Search for the cell housing the specified text and yield its [X, Y] center coordinate. 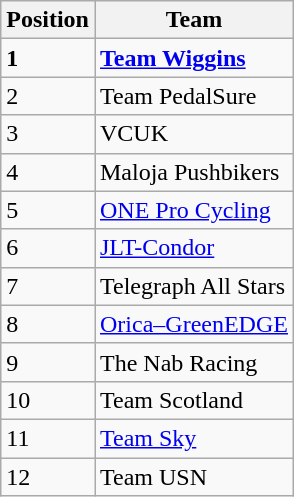
1 [48, 58]
JLT-Condor [194, 248]
2 [48, 96]
Team PedalSure [194, 96]
9 [48, 362]
Team Sky [194, 438]
8 [48, 324]
The Nab Racing [194, 362]
VCUK [194, 134]
Maloja Pushbikers [194, 172]
3 [48, 134]
Team Wiggins [194, 58]
6 [48, 248]
Team [194, 20]
Position [48, 20]
Team USN [194, 477]
7 [48, 286]
Orica–GreenEDGE [194, 324]
12 [48, 477]
10 [48, 400]
5 [48, 210]
11 [48, 438]
4 [48, 172]
ONE Pro Cycling [194, 210]
Team Scotland [194, 400]
Telegraph All Stars [194, 286]
